Pinpoint the cell where the given text exists, returning its [X, Y] midpoint coordinate. 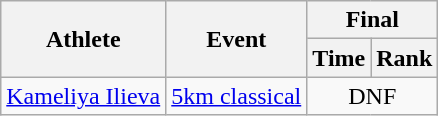
Kameliya Ilieva [84, 96]
Event [236, 39]
Rank [404, 58]
Final [372, 20]
5km classical [236, 96]
Athlete [84, 39]
Time [339, 58]
DNF [372, 96]
